Capture the cell that displays the provided text and extract its (X, Y) central coordinate. 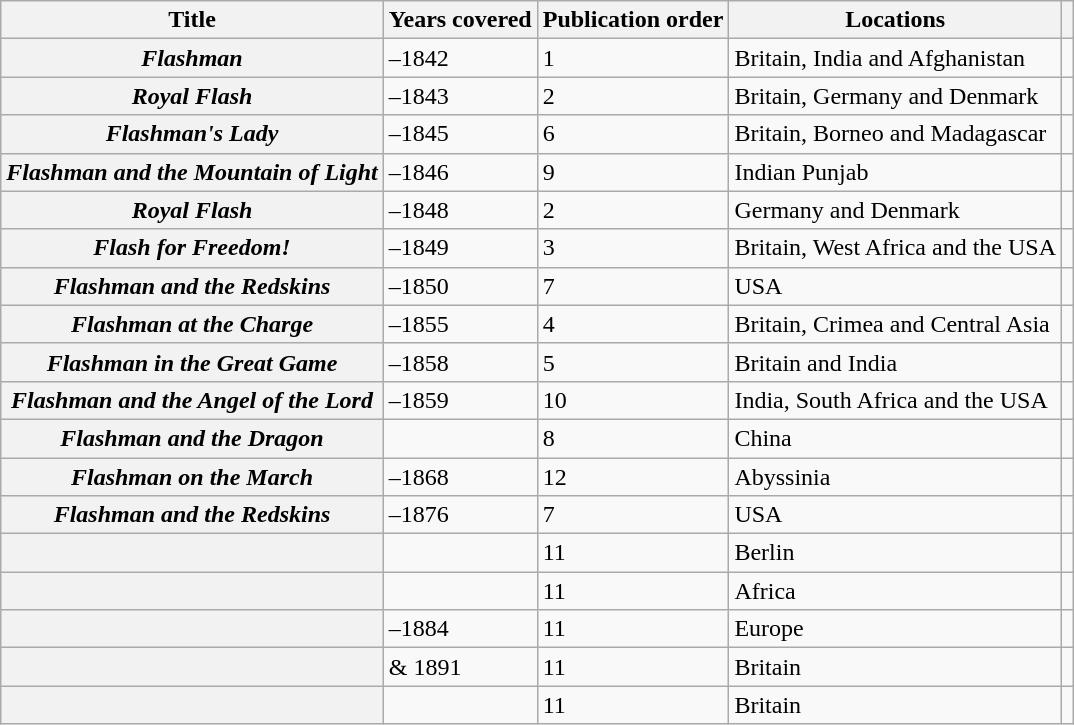
Britain, India and Afghanistan (896, 58)
–1876 (460, 515)
Locations (896, 20)
Indian Punjab (896, 172)
Publication order (633, 20)
8 (633, 438)
Africa (896, 591)
10 (633, 400)
3 (633, 248)
Flashman on the March (192, 477)
Flashman at the Charge (192, 324)
Britain, Germany and Denmark (896, 96)
Years covered (460, 20)
Title (192, 20)
–1855 (460, 324)
–1859 (460, 400)
–1858 (460, 362)
–1868 (460, 477)
China (896, 438)
Britain, Borneo and Madagascar (896, 134)
Flashman and the Angel of the Lord (192, 400)
Britain, Crimea and Central Asia (896, 324)
9 (633, 172)
–1884 (460, 629)
–1845 (460, 134)
Flashman (192, 58)
–1849 (460, 248)
4 (633, 324)
–1843 (460, 96)
1 (633, 58)
12 (633, 477)
Flashman's Lady (192, 134)
Flashman and the Mountain of Light (192, 172)
6 (633, 134)
–1848 (460, 210)
–1842 (460, 58)
& 1891 (460, 667)
Flashman and the Dragon (192, 438)
Europe (896, 629)
Flash for Freedom! (192, 248)
India, South Africa and the USA (896, 400)
Britain, West Africa and the USA (896, 248)
5 (633, 362)
–1846 (460, 172)
Germany and Denmark (896, 210)
Flashman in the Great Game (192, 362)
Abyssinia (896, 477)
Britain and India (896, 362)
–1850 (460, 286)
Berlin (896, 553)
